Provide the (X, Y) coordinate of the cell's center where the given text is located.  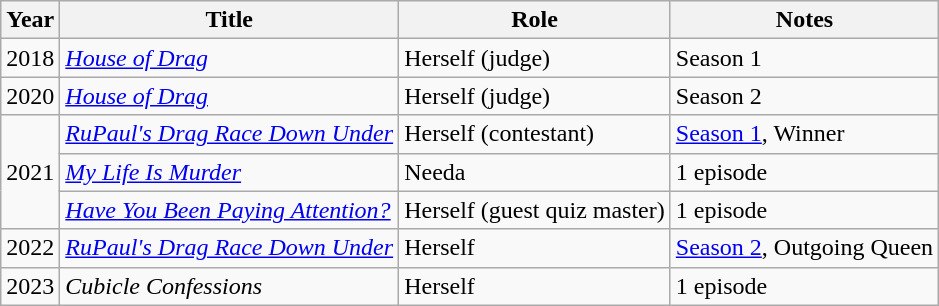
Needa (535, 172)
Herself (guest quiz master) (535, 210)
Role (535, 20)
2022 (30, 248)
2018 (30, 58)
Season 2, Outgoing Queen (804, 248)
Season 1 (804, 58)
2023 (30, 286)
2021 (30, 172)
Have You Been Paying Attention? (230, 210)
Season 1, Winner (804, 134)
2020 (30, 96)
My Life Is Murder (230, 172)
Cubicle Confessions (230, 286)
Year (30, 20)
Notes (804, 20)
Title (230, 20)
Herself (contestant) (535, 134)
Season 2 (804, 96)
